Search for the cell housing the specified text and yield its (x, y) center coordinate. 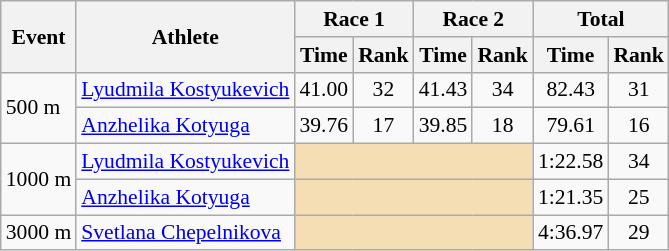
Race 1 (354, 19)
79.61 (570, 126)
82.43 (570, 90)
17 (384, 126)
Athlete (185, 36)
1:21.35 (570, 197)
3000 m (38, 233)
1:22.58 (570, 162)
39.76 (324, 126)
4:36.97 (570, 233)
Race 2 (474, 19)
Event (38, 36)
31 (638, 90)
500 m (38, 108)
41.43 (444, 90)
39.85 (444, 126)
16 (638, 126)
29 (638, 233)
Svetlana Chepelnikova (185, 233)
25 (638, 197)
Total (601, 19)
18 (502, 126)
41.00 (324, 90)
32 (384, 90)
1000 m (38, 180)
